Determine the (X, Y) coordinate at the center of the cell enclosing the given text.  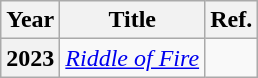
Year (30, 20)
2023 (30, 58)
Title (132, 20)
Riddle of Fire (132, 58)
Ref. (232, 20)
